For the text-containing cell, return its midpoint in (x, y) coordinate format. 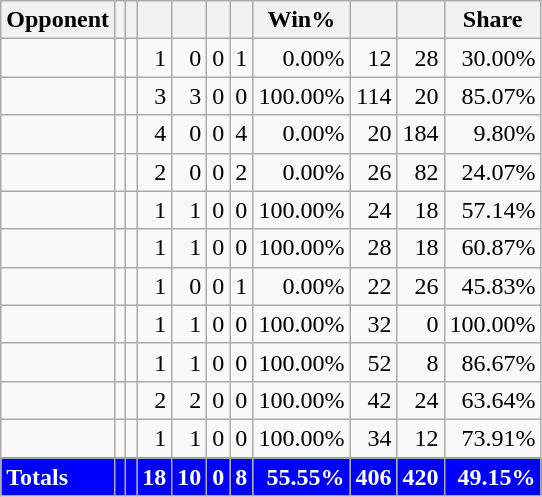
Opponent (58, 20)
22 (374, 286)
34 (374, 438)
86.67% (492, 362)
9.80% (492, 134)
406 (374, 477)
Win% (302, 20)
52 (374, 362)
63.64% (492, 400)
184 (420, 134)
Totals (58, 477)
30.00% (492, 58)
82 (420, 172)
85.07% (492, 96)
32 (374, 324)
420 (420, 477)
73.91% (492, 438)
57.14% (492, 210)
55.55% (302, 477)
49.15% (492, 477)
60.87% (492, 248)
24.07% (492, 172)
42 (374, 400)
114 (374, 96)
10 (190, 477)
45.83% (492, 286)
Share (492, 20)
